Detect which cell encompasses the target text, then output its [x, y] center coordinate. 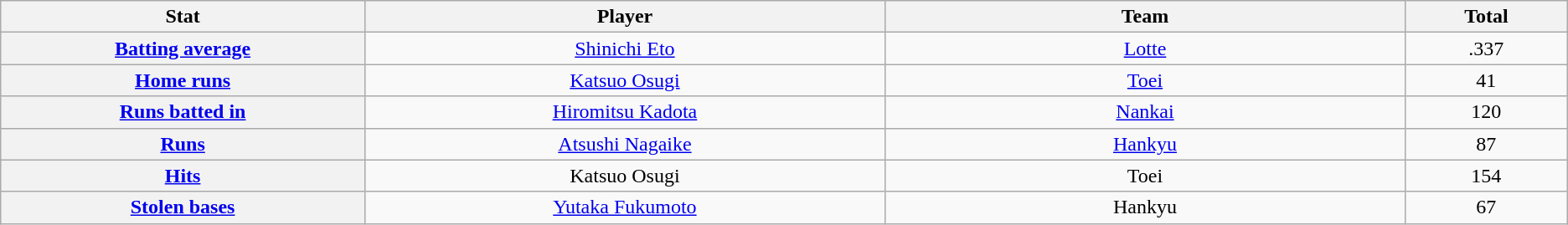
Yutaka Fukumoto [625, 207]
Total [1486, 17]
Atsushi Nagaike [625, 144]
Team [1144, 17]
41 [1486, 80]
Runs [183, 144]
Hiromitsu Kadota [625, 112]
87 [1486, 144]
Hits [183, 176]
154 [1486, 176]
Player [625, 17]
Stolen bases [183, 207]
Home runs [183, 80]
Lotte [1144, 49]
Stat [183, 17]
Runs batted in [183, 112]
.337 [1486, 49]
Batting average [183, 49]
Nankai [1144, 112]
Shinichi Eto [625, 49]
67 [1486, 207]
120 [1486, 112]
